For the text-containing cell, return its midpoint in (x, y) coordinate format. 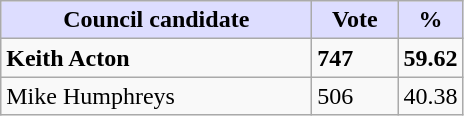
747 (355, 58)
59.62 (430, 58)
Mike Humphreys (156, 96)
% (430, 20)
Keith Acton (156, 58)
Council candidate (156, 20)
40.38 (430, 96)
Vote (355, 20)
506 (355, 96)
